Capture the cell that displays the provided text and extract its [x, y] central coordinate. 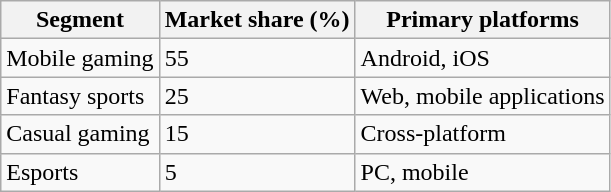
15 [257, 134]
Mobile gaming [80, 58]
Primary platforms [482, 20]
Web, mobile applications [482, 96]
PC, mobile [482, 172]
Fantasy sports [80, 96]
Market share (%) [257, 20]
Casual gaming [80, 134]
25 [257, 96]
5 [257, 172]
Esports [80, 172]
55 [257, 58]
Cross-platform [482, 134]
Segment [80, 20]
Android, iOS [482, 58]
